Return the [X, Y] coordinate for the center point of the cell that contains the specified text.  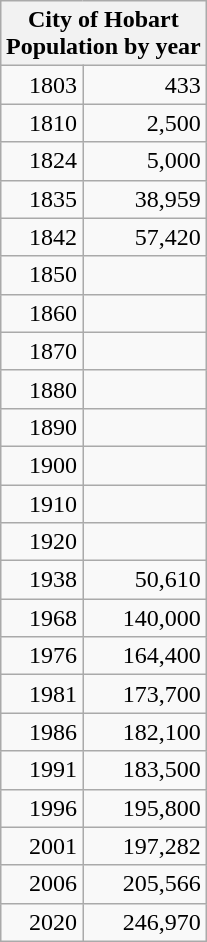
57,420 [145, 237]
1835 [41, 199]
195,800 [145, 808]
2006 [41, 884]
1996 [41, 808]
50,610 [145, 580]
1976 [41, 656]
2001 [41, 846]
1890 [41, 427]
1850 [41, 275]
197,282 [145, 846]
1803 [41, 85]
246,970 [145, 922]
1981 [41, 694]
City of Hobart Population by year [103, 34]
1880 [41, 389]
1920 [41, 542]
2020 [41, 922]
173,700 [145, 694]
433 [145, 85]
1986 [41, 732]
205,566 [145, 884]
1938 [41, 580]
5,000 [145, 161]
38,959 [145, 199]
1900 [41, 465]
1842 [41, 237]
1991 [41, 770]
1870 [41, 351]
183,500 [145, 770]
1810 [41, 123]
1860 [41, 313]
164,400 [145, 656]
140,000 [145, 618]
1910 [41, 503]
1824 [41, 161]
182,100 [145, 732]
1968 [41, 618]
2,500 [145, 123]
